Provide the [X, Y] coordinate of the cell's center where the given text is located.  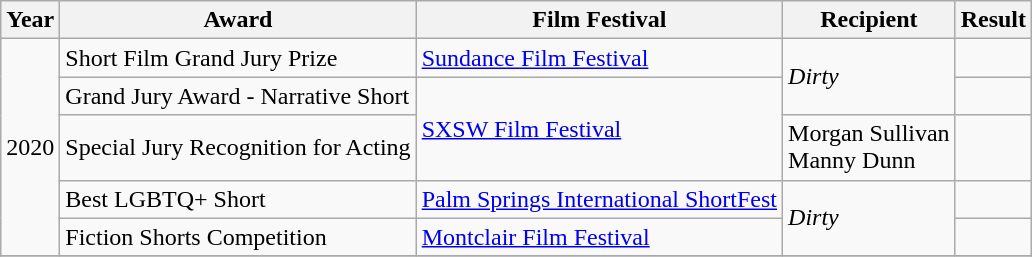
Short Film Grand Jury Prize [238, 58]
Grand Jury Award - Narrative Short [238, 96]
Award [238, 20]
Film Festival [599, 20]
Year [30, 20]
Recipient [870, 20]
Fiction Shorts Competition [238, 237]
Best LGBTQ+ Short [238, 199]
Special Jury Recognition for Acting [238, 148]
2020 [30, 148]
Sundance Film Festival [599, 58]
SXSW Film Festival [599, 128]
Palm Springs International ShortFest [599, 199]
Result [993, 20]
Montclair Film Festival [599, 237]
Morgan SullivanManny Dunn [870, 148]
